Return the [X, Y] coordinate for the center point of the cell that contains the specified text.  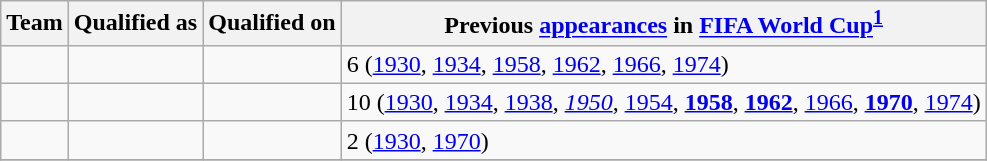
Qualified as [135, 24]
Previous appearances in FIFA World Cup1 [664, 24]
6 (1930, 1934, 1958, 1962, 1966, 1974) [664, 64]
2 (1930, 1970) [664, 140]
Team [35, 24]
10 (1930, 1934, 1938, 1950, 1954, 1958, 1962, 1966, 1970, 1974) [664, 102]
Qualified on [272, 24]
